Pinpoint the cell where the given text exists, returning its (X, Y) midpoint coordinate. 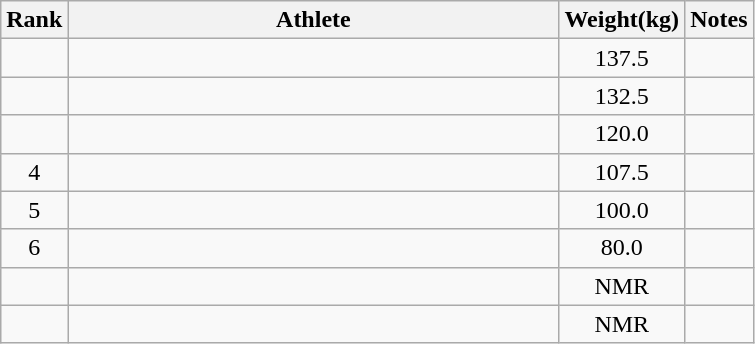
4 (34, 172)
80.0 (622, 248)
Notes (719, 20)
137.5 (622, 58)
132.5 (622, 96)
Rank (34, 20)
100.0 (622, 210)
120.0 (622, 134)
6 (34, 248)
Weight(kg) (622, 20)
Athlete (314, 20)
107.5 (622, 172)
5 (34, 210)
